Search for the cell housing the specified text and yield its [X, Y] center coordinate. 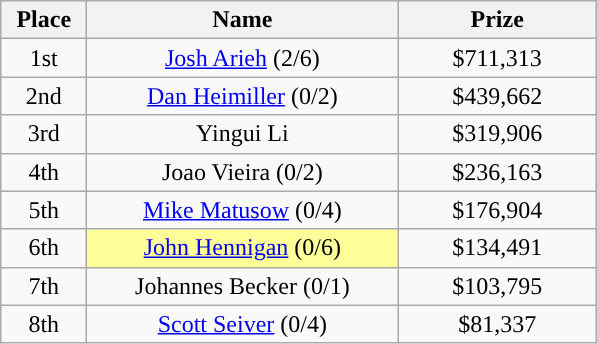
Josh Arieh (2/6) [242, 58]
3rd [44, 134]
Name [242, 20]
John Hennigan (0/6) [242, 248]
$319,906 [498, 134]
$236,163 [498, 172]
6th [44, 248]
Prize [498, 20]
4th [44, 172]
5th [44, 210]
Dan Heimiller (0/2) [242, 96]
Joao Vieira (0/2) [242, 172]
$176,904 [498, 210]
Scott Seiver (0/4) [242, 324]
Mike Matusow (0/4) [242, 210]
Yingui Li [242, 134]
$81,337 [498, 324]
Place [44, 20]
1st [44, 58]
7th [44, 286]
$103,795 [498, 286]
$711,313 [498, 58]
2nd [44, 96]
Johannes Becker (0/1) [242, 286]
$439,662 [498, 96]
8th [44, 324]
$134,491 [498, 248]
